Search for the cell housing the specified text and yield its [x, y] center coordinate. 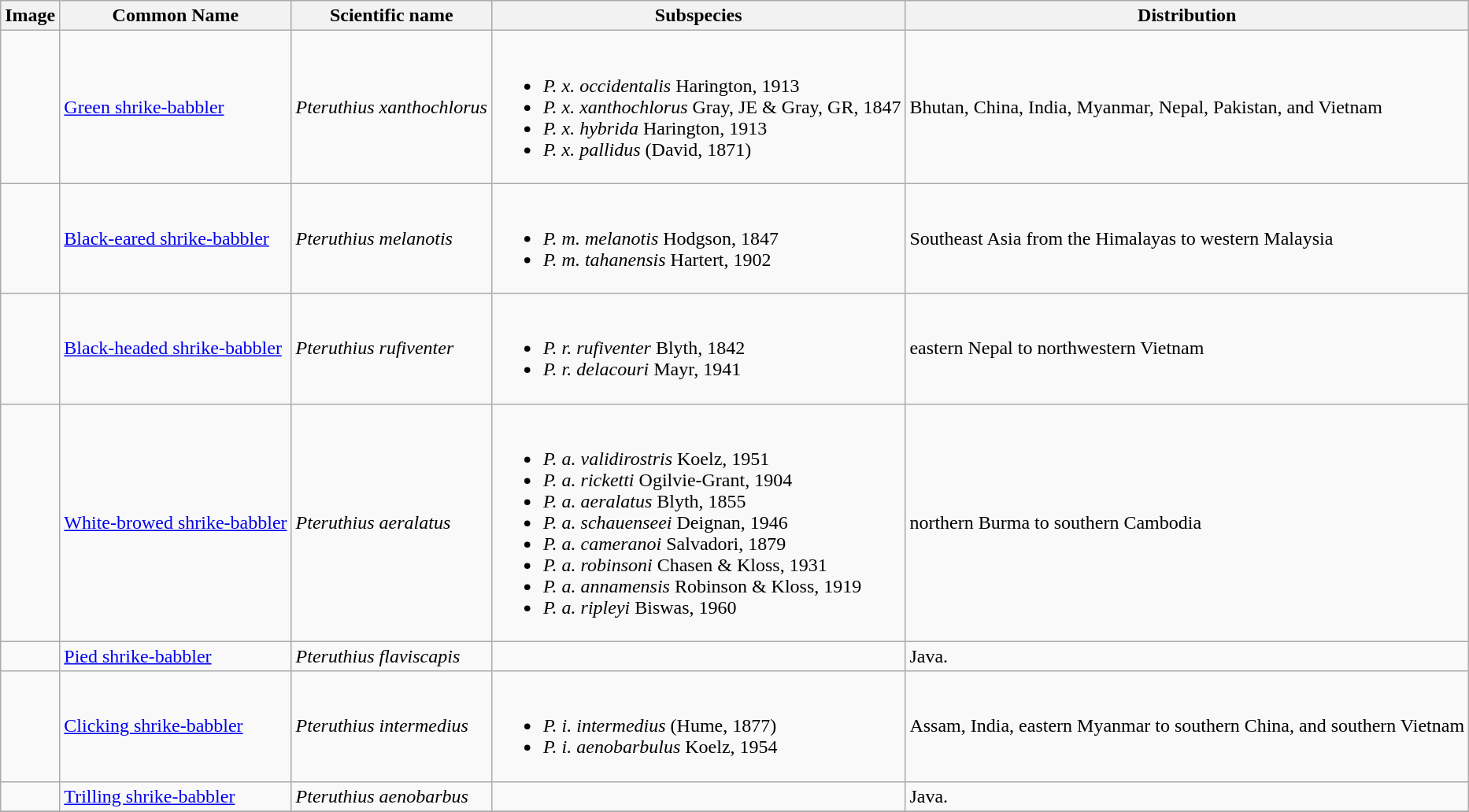
Pteruthius intermedius [391, 726]
Assam, India, eastern Myanmar to southern China, and southern Vietnam [1187, 726]
White-browed shrike-babbler [176, 522]
eastern Nepal to northwestern Vietnam [1187, 349]
Subspecies [697, 16]
Trilling shrike-babbler [176, 796]
Black-headed shrike-babbler [176, 349]
northern Burma to southern Cambodia [1187, 522]
Pied shrike-babbler [176, 656]
Common Name [176, 16]
Pteruthius xanthochlorus [391, 107]
Scientific name [391, 16]
Pteruthius aeralatus [391, 522]
Image [30, 16]
P. x. occidentalis Harington, 1913P. x. xanthochlorus Gray, JE & Gray, GR, 1847P. x. hybrida Harington, 1913P. x. pallidus (David, 1871) [697, 107]
P. i. intermedius (Hume, 1877)P. i. aenobarbulus Koelz, 1954 [697, 726]
P. r. rufiventer Blyth, 1842P. r. delacouri Mayr, 1941 [697, 349]
Southeast Asia from the Himalayas to western Malaysia [1187, 238]
Pteruthius aenobarbus [391, 796]
Distribution [1187, 16]
Pteruthius melanotis [391, 238]
Pteruthius rufiventer [391, 349]
P. m. melanotis Hodgson, 1847P. m. tahanensis Hartert, 1902 [697, 238]
Green shrike-babbler [176, 107]
Bhutan, China, India, Myanmar, Nepal, Pakistan, and Vietnam [1187, 107]
Clicking shrike-babbler [176, 726]
Pteruthius flaviscapis [391, 656]
Black-eared shrike-babbler [176, 238]
